From the cell containing the given text, extract its center point as [X, Y] coordinate. 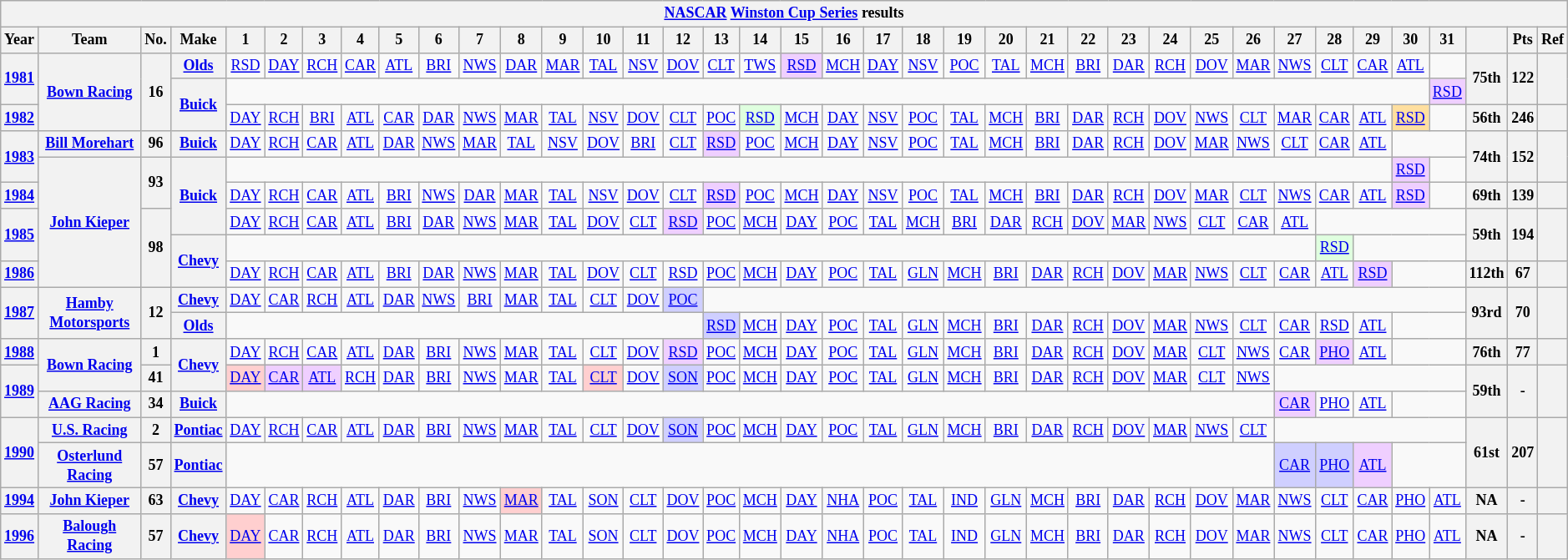
5 [399, 40]
246 [1523, 117]
69th [1486, 195]
27 [1295, 40]
17 [883, 40]
9 [563, 40]
98 [155, 248]
152 [1523, 157]
Hamby Motorsports [89, 313]
3 [322, 40]
28 [1334, 40]
19 [964, 40]
8 [521, 40]
Pts [1523, 40]
20 [1006, 40]
70 [1523, 313]
139 [1523, 195]
6 [439, 40]
93 [155, 183]
18 [923, 40]
Make [199, 40]
1984 [20, 195]
26 [1253, 40]
15 [802, 40]
Year [20, 40]
14 [760, 40]
No. [155, 40]
77 [1523, 352]
34 [155, 404]
63 [155, 501]
76th [1486, 352]
207 [1523, 452]
122 [1523, 78]
23 [1129, 40]
7 [480, 40]
1985 [20, 235]
29 [1373, 40]
NASCAR Winston Cup Series results [784, 13]
1981 [20, 78]
1996 [20, 537]
Team [89, 40]
4 [361, 40]
10 [604, 40]
31 [1448, 40]
Ref [1553, 40]
Balough Racing [89, 537]
194 [1523, 235]
Osterlund Racing [89, 466]
112th [1486, 274]
67 [1523, 274]
93rd [1486, 313]
1987 [20, 313]
41 [155, 377]
22 [1088, 40]
74th [1486, 157]
1986 [20, 274]
TWS [760, 65]
1988 [20, 352]
30 [1411, 40]
61st [1486, 452]
75th [1486, 78]
1989 [20, 391]
U.S. Racing [89, 431]
1983 [20, 157]
1994 [20, 501]
1982 [20, 117]
24 [1171, 40]
21 [1048, 40]
Bill Morehart [89, 144]
56th [1486, 117]
1990 [20, 452]
96 [155, 144]
AAG Racing [89, 404]
25 [1211, 40]
11 [643, 40]
13 [721, 40]
